For the text-containing cell, return its midpoint in [X, Y] coordinate format. 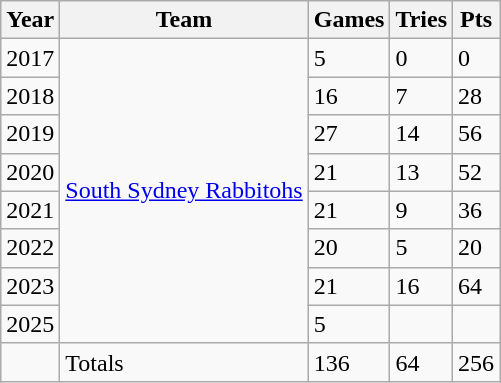
2025 [30, 324]
2020 [30, 172]
14 [422, 134]
136 [349, 362]
Pts [476, 20]
South Sydney Rabbitohs [184, 191]
2023 [30, 286]
Tries [422, 20]
36 [476, 210]
9 [422, 210]
256 [476, 362]
2022 [30, 248]
27 [349, 134]
Games [349, 20]
Year [30, 20]
2019 [30, 134]
Totals [184, 362]
2017 [30, 58]
7 [422, 96]
28 [476, 96]
2021 [30, 210]
52 [476, 172]
13 [422, 172]
Team [184, 20]
2018 [30, 96]
56 [476, 134]
